Return (x, y) of the center of cell containing provided text 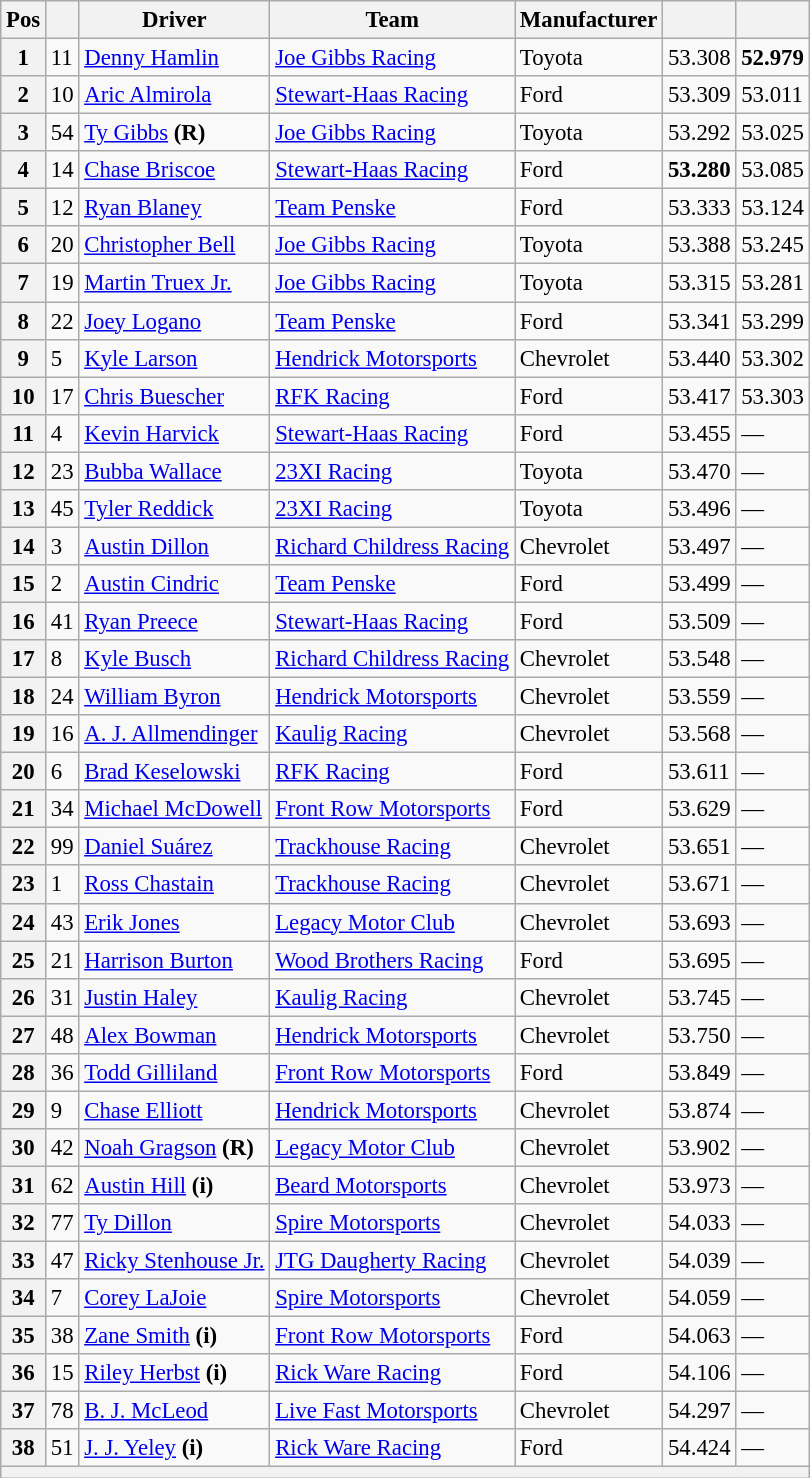
B. J. McLeod (174, 1411)
53.245 (772, 245)
Ricky Stenhouse Jr. (174, 1261)
53.280 (700, 170)
53.509 (700, 621)
Martin Truex Jr. (174, 283)
Ty Dillon (174, 1223)
42 (62, 1148)
53.341 (700, 321)
Alex Bowman (174, 1035)
53.417 (700, 396)
Austin Dillon (174, 546)
Ross Chastain (174, 885)
Justin Haley (174, 997)
54.297 (700, 1411)
Ryan Blaney (174, 208)
53.315 (700, 283)
Harrison Burton (174, 960)
Driver (174, 20)
41 (62, 621)
54.039 (700, 1261)
25 (24, 960)
53.333 (700, 208)
53.874 (700, 1110)
53.281 (772, 283)
Aric Almirola (174, 95)
J. J. Yeley (i) (174, 1449)
Erik Jones (174, 922)
Kyle Larson (174, 358)
Chase Elliott (174, 1110)
Michael McDowell (174, 809)
45 (62, 509)
Joey Logano (174, 321)
53.611 (700, 772)
Team (392, 20)
Kyle Busch (174, 659)
Chris Buescher (174, 396)
53.440 (700, 358)
27 (24, 1035)
53.568 (700, 734)
Ty Gibbs (R) (174, 133)
53.124 (772, 208)
33 (24, 1261)
53.308 (700, 58)
53.025 (772, 133)
Brad Keselowski (174, 772)
53.299 (772, 321)
Manufacturer (589, 20)
53.499 (700, 584)
35 (24, 1336)
53.085 (772, 170)
Wood Brothers Racing (392, 960)
53.548 (700, 659)
53.388 (700, 245)
53.302 (772, 358)
43 (62, 922)
54.059 (700, 1298)
Austin Cindric (174, 584)
29 (24, 1110)
53.292 (700, 133)
13 (24, 509)
Beard Motorsports (392, 1185)
53.629 (700, 809)
54.063 (700, 1336)
53.303 (772, 396)
53.455 (700, 433)
32 (24, 1223)
53.559 (700, 697)
77 (62, 1223)
Todd Gilliland (174, 1073)
48 (62, 1035)
Kevin Harvick (174, 433)
53.011 (772, 95)
53.902 (700, 1148)
52.979 (772, 58)
Pos (24, 20)
18 (24, 697)
Tyler Reddick (174, 509)
62 (62, 1185)
Daniel Suárez (174, 847)
Live Fast Motorsports (392, 1411)
47 (62, 1261)
A. J. Allmendinger (174, 734)
53.973 (700, 1185)
54.106 (700, 1373)
26 (24, 997)
30 (24, 1148)
53.693 (700, 922)
Chase Briscoe (174, 170)
William Byron (174, 697)
37 (24, 1411)
Zane Smith (i) (174, 1336)
Riley Herbst (i) (174, 1373)
Ryan Preece (174, 621)
53.695 (700, 960)
53.309 (700, 95)
53.496 (700, 509)
53.750 (700, 1035)
99 (62, 847)
Christopher Bell (174, 245)
53.497 (700, 546)
53.849 (700, 1073)
Noah Gragson (R) (174, 1148)
Austin Hill (i) (174, 1185)
54.033 (700, 1223)
Bubba Wallace (174, 471)
Corey LaJoie (174, 1298)
53.470 (700, 471)
28 (24, 1073)
Denny Hamlin (174, 58)
JTG Daugherty Racing (392, 1261)
53.745 (700, 997)
53.671 (700, 885)
78 (62, 1411)
54.424 (700, 1449)
54 (62, 133)
51 (62, 1449)
53.651 (700, 847)
